Scan for the cell matching the given text and deliver its [x, y] coordinate at center. 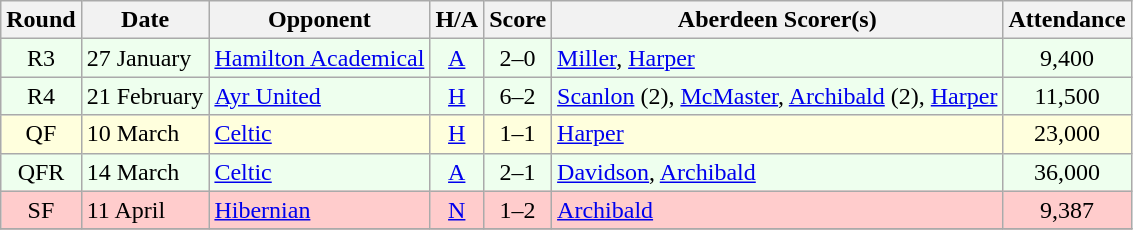
Attendance [1067, 20]
1–2 [518, 210]
21 February [145, 96]
9,400 [1067, 58]
6–2 [518, 96]
36,000 [1067, 172]
Score [518, 20]
11,500 [1067, 96]
R4 [41, 96]
Harper [778, 134]
Opponent [320, 20]
Round [41, 20]
1–1 [518, 134]
11 April [145, 210]
Davidson, Archibald [778, 172]
Aberdeen Scorer(s) [778, 20]
9,387 [1067, 210]
Hibernian [320, 210]
Scanlon (2), McMaster, Archibald (2), Harper [778, 96]
R3 [41, 58]
Date [145, 20]
Ayr United [320, 96]
Archibald [778, 210]
QF [41, 134]
2–0 [518, 58]
10 March [145, 134]
SF [41, 210]
QFR [41, 172]
2–1 [518, 172]
H/A [457, 20]
23,000 [1067, 134]
N [457, 210]
14 March [145, 172]
Hamilton Academical [320, 58]
27 January [145, 58]
Miller, Harper [778, 58]
